Locate the cell with the specified text and output its [X, Y] center coordinate. 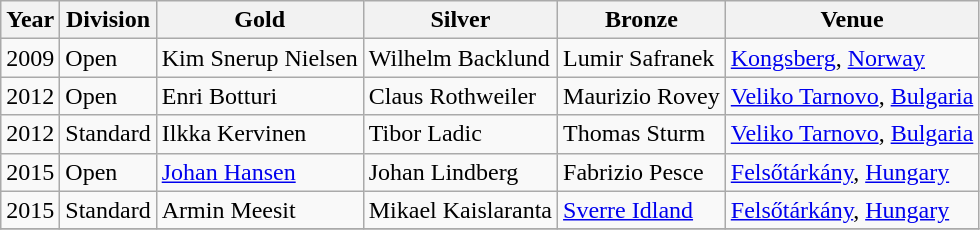
Thomas Sturm [642, 134]
Ilkka Kervinen [260, 134]
Silver [460, 20]
Armin Meesit [260, 210]
Kongsberg, Norway [852, 58]
Lumir Safranek [642, 58]
Kim Snerup Nielsen [260, 58]
Bronze [642, 20]
Claus Rothweiler [460, 96]
Mikael Kaislaranta [460, 210]
Venue [852, 20]
Maurizio Rovey [642, 96]
2009 [30, 58]
Gold [260, 20]
Wilhelm Backlund [460, 58]
Division [108, 20]
Johan Hansen [260, 172]
Enri Botturi [260, 96]
Sverre Idland [642, 210]
Year [30, 20]
Tibor Ladic [460, 134]
Johan Lindberg [460, 172]
Fabrizio Pesce [642, 172]
